Detect which cell encompasses the target text, then output its [x, y] center coordinate. 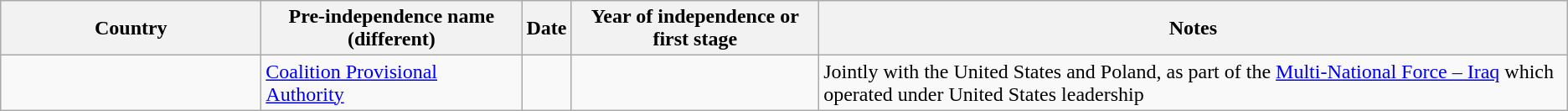
Country [131, 29]
Pre-independence name(different) [392, 29]
Coalition Provisional Authority [392, 82]
Jointly with the United States and Poland, as part of the Multi-National Force – Iraq which operated under United States leadership [1194, 82]
Year of independence or first stage [695, 29]
Date [546, 29]
Notes [1194, 29]
